For the text-containing cell, return its midpoint in (x, y) coordinate format. 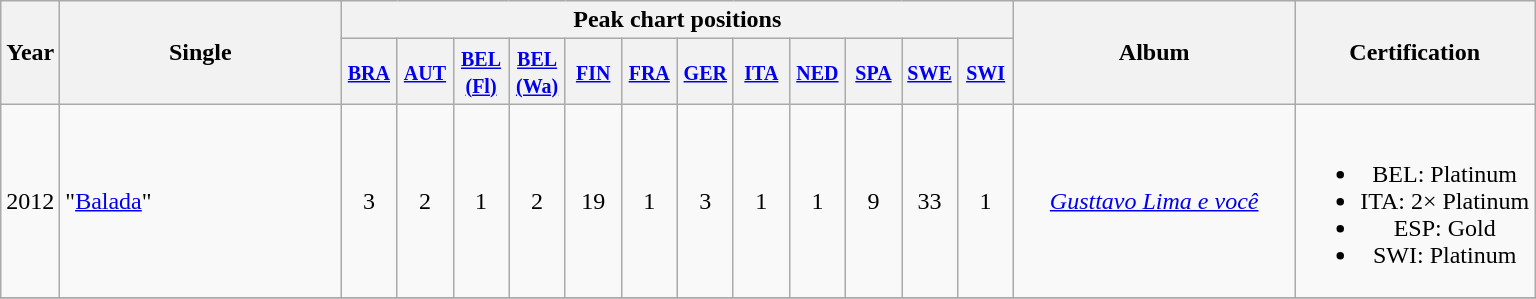
BEL (Fl) (481, 72)
2012 (30, 201)
GER (705, 72)
FIN (593, 72)
19 (593, 201)
BRA (369, 72)
SWE (930, 72)
Album (1154, 52)
Certification (1415, 52)
Gusttavo Lima e você (1154, 201)
BEL (Wa) (537, 72)
SPA (873, 72)
"Balada" (200, 201)
Peak chart positions (678, 20)
ITA (761, 72)
Single (200, 52)
BEL: PlatinumITA: 2× PlatinumESP: GoldSWI: Platinum (1415, 201)
Year (30, 52)
AUT (425, 72)
SWI (986, 72)
FRA (649, 72)
NED (817, 72)
33 (930, 201)
9 (873, 201)
